Identify which cell holds the provided text, then report its (X, Y) central coordinate. 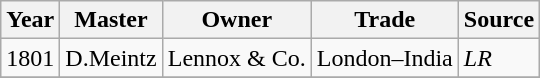
Owner (236, 20)
Trade (384, 20)
D.Meintz (111, 58)
Year (30, 20)
Lennox & Co. (236, 58)
Master (111, 20)
LR (498, 58)
London–India (384, 58)
1801 (30, 58)
Source (498, 20)
